Extract the (X, Y) coordinate from the center of the cell holding the provided text.  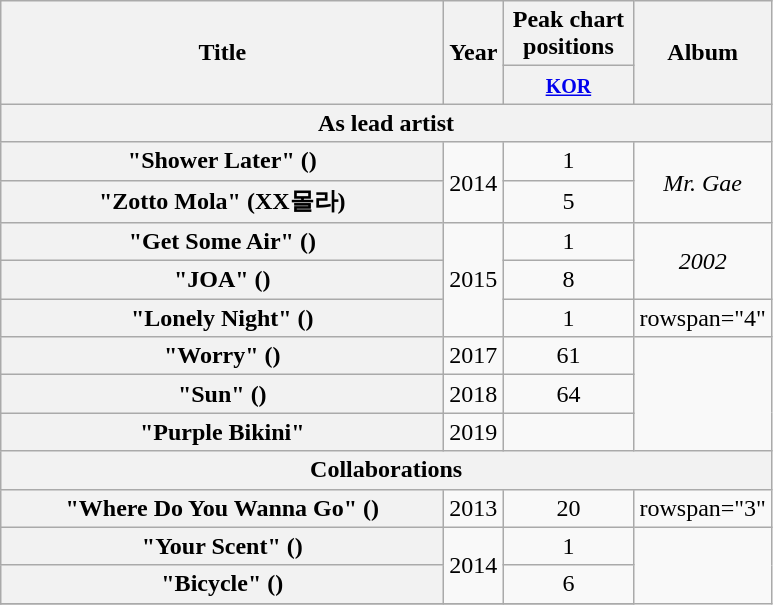
"JOA" () (222, 280)
64 (568, 394)
Year (474, 52)
As lead artist (386, 123)
rowspan="4" (703, 318)
61 (568, 356)
"Bicycle" () (222, 584)
Peak chart positions (568, 34)
5 (568, 202)
"Your Scent" () (222, 546)
Collaborations (386, 470)
6 (568, 584)
"Get Some Air" () (222, 242)
2002 (703, 261)
KOR (568, 85)
"Sun" () (222, 394)
2017 (474, 356)
"Lonely Night" () (222, 318)
"Worry" () (222, 356)
2015 (474, 280)
Album (703, 52)
2018 (474, 394)
"Zotto Mola" (XX몰라) (222, 202)
8 (568, 280)
20 (568, 508)
"Purple Bikini" (222, 432)
2019 (474, 432)
2013 (474, 508)
Mr. Gae (703, 182)
"Where Do You Wanna Go" () (222, 508)
"Shower Later" () (222, 161)
Title (222, 52)
rowspan="3" (703, 508)
